Identify which cell holds the provided text, then report its [x, y] central coordinate. 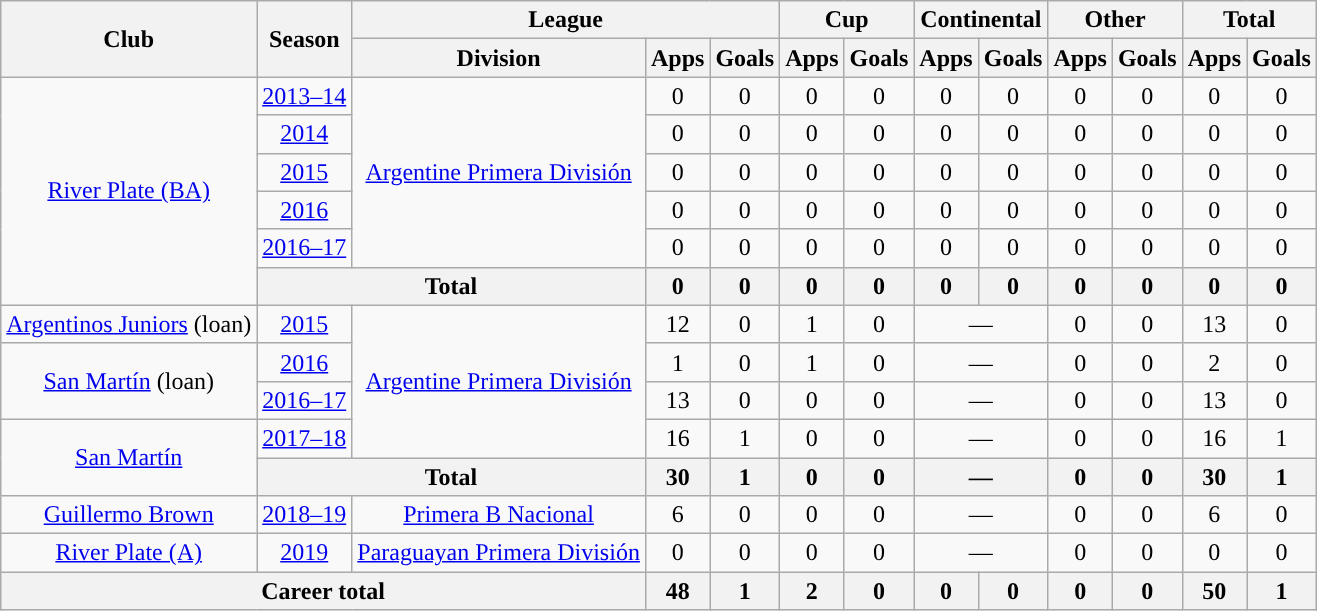
2018–19 [304, 515]
Career total [324, 591]
2014 [304, 134]
League [566, 20]
Primera B Nacional [499, 515]
2017–18 [304, 438]
2013–14 [304, 96]
River Plate (BA) [129, 191]
48 [677, 591]
San Martín (loan) [129, 381]
Paraguayan Primera División [499, 553]
12 [677, 324]
River Plate (A) [129, 553]
Season [304, 39]
Club [129, 39]
San Martín [129, 457]
Division [499, 58]
2019 [304, 553]
Continental [981, 20]
50 [1214, 591]
Other [1115, 20]
Cup [847, 20]
Argentinos Juniors (loan) [129, 324]
Guillermo Brown [129, 515]
